From the cell containing the given text, extract its center point as [x, y] coordinate. 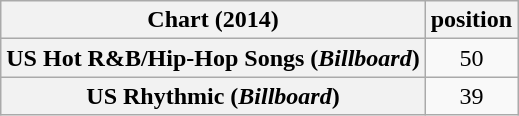
position [471, 20]
50 [471, 58]
US Hot R&B/Hip-Hop Songs (Billboard) [213, 58]
Chart (2014) [213, 20]
39 [471, 96]
US Rhythmic (Billboard) [213, 96]
